Pinpoint the cell where the given text exists, returning its [X, Y] midpoint coordinate. 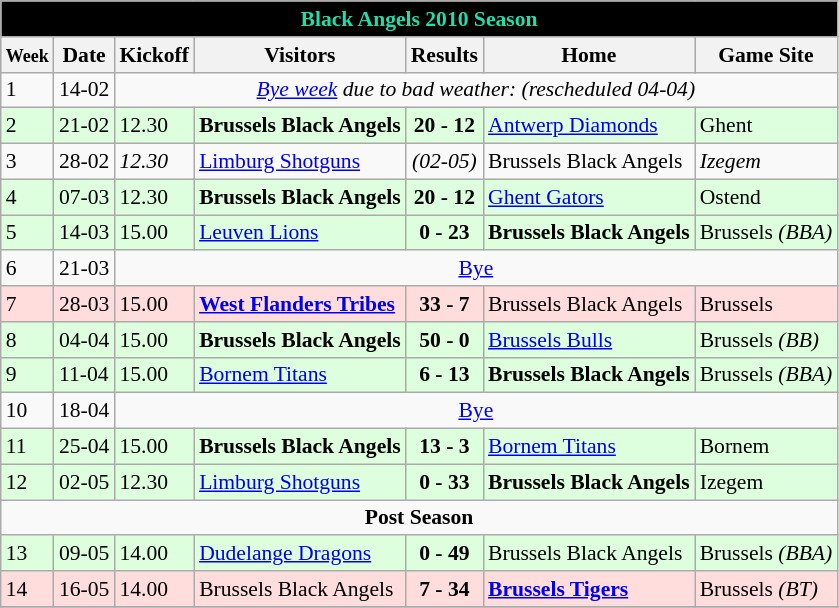
10 [28, 411]
13 [28, 554]
Brussels (BT) [766, 589]
Results [444, 55]
1 [28, 90]
Ghent [766, 126]
0 - 49 [444, 554]
14 [28, 589]
6 [28, 269]
Brussels Tigers [589, 589]
11 [28, 447]
Post Season [420, 518]
04-04 [84, 340]
18-04 [84, 411]
14-02 [84, 90]
2 [28, 126]
Brussels Bulls [589, 340]
Ostend [766, 197]
50 - 0 [444, 340]
5 [28, 233]
21-03 [84, 269]
Ghent Gators [589, 197]
11-04 [84, 375]
West Flanders Tribes [300, 304]
Leuven Lions [300, 233]
12 [28, 482]
Bye week due to bad weather: (rescheduled 04-04) [476, 90]
7 - 34 [444, 589]
Brussels (BB) [766, 340]
(02-05) [444, 162]
13 - 3 [444, 447]
9 [28, 375]
Game Site [766, 55]
Kickoff [154, 55]
Date [84, 55]
6 - 13 [444, 375]
Black Angels 2010 Season [420, 19]
3 [28, 162]
Week [28, 55]
Antwerp Diamonds [589, 126]
Dudelange Dragons [300, 554]
Brussels [766, 304]
16-05 [84, 589]
28-02 [84, 162]
0 - 23 [444, 233]
28-03 [84, 304]
Bornem [766, 447]
07-03 [84, 197]
25-04 [84, 447]
21-02 [84, 126]
14-03 [84, 233]
0 - 33 [444, 482]
09-05 [84, 554]
Visitors [300, 55]
7 [28, 304]
8 [28, 340]
02-05 [84, 482]
33 - 7 [444, 304]
4 [28, 197]
Home [589, 55]
